Return [x, y] of the center of cell containing provided text 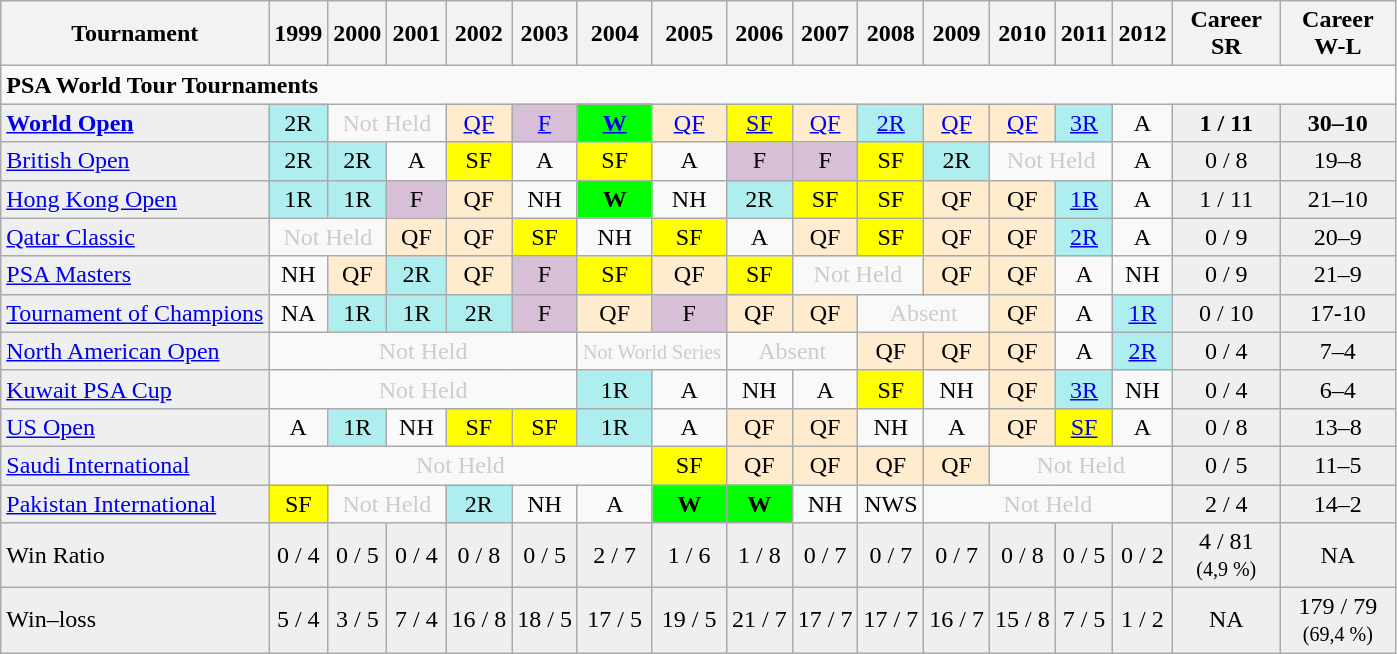
15 / 8 [1022, 620]
1 / 6 [690, 556]
2005 [690, 34]
179 / 79(69,4 %) [1338, 620]
30–10 [1338, 123]
7–4 [1338, 351]
2 / 7 [614, 556]
Tournament [135, 34]
2003 [545, 34]
NWS [891, 503]
2002 [479, 34]
1999 [298, 34]
Pakistan International [135, 503]
Career SR [1226, 34]
6–4 [1338, 389]
2004 [614, 34]
US Open [135, 427]
16 / 7 [957, 620]
Win Ratio [135, 556]
1 / 8 [759, 556]
0 / 2 [1142, 556]
21–9 [1338, 275]
Qatar Classic [135, 237]
14–2 [1338, 503]
19–8 [1338, 161]
7 / 4 [416, 620]
2009 [957, 34]
British Open [135, 161]
Career W-L [1338, 34]
PSA Masters [135, 275]
Kuwait PSA Cup [135, 389]
16 / 8 [479, 620]
7 / 5 [1084, 620]
0 / 10 [1226, 313]
Not World Series [652, 351]
2000 [358, 34]
2011 [1084, 34]
North American Open [135, 351]
Saudi International [135, 465]
Win–loss [135, 620]
18 / 5 [545, 620]
2012 [1142, 34]
20–9 [1338, 237]
2010 [1022, 34]
2006 [759, 34]
2 / 4 [1226, 503]
4 / 81(4,9 %) [1226, 556]
13–8 [1338, 427]
2001 [416, 34]
PSA World Tour Tournaments [698, 85]
21–10 [1338, 199]
World Open [135, 123]
19 / 5 [690, 620]
21 / 7 [759, 620]
17 / 5 [614, 620]
2008 [891, 34]
2007 [825, 34]
Hong Kong Open [135, 199]
5 / 4 [298, 620]
Tournament of Champions [135, 313]
3 / 5 [358, 620]
1 / 2 [1142, 620]
11–5 [1338, 465]
17-10 [1338, 313]
